Find where the given text appears and provide that cell's center as [x, y] coordinate. 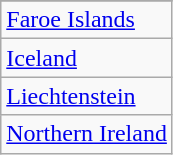
Faroe Islands [87, 20]
Northern Ireland [87, 134]
Iceland [87, 58]
Liechtenstein [87, 96]
